Provide the (x, y) coordinate of the cell's center where the given text is located.  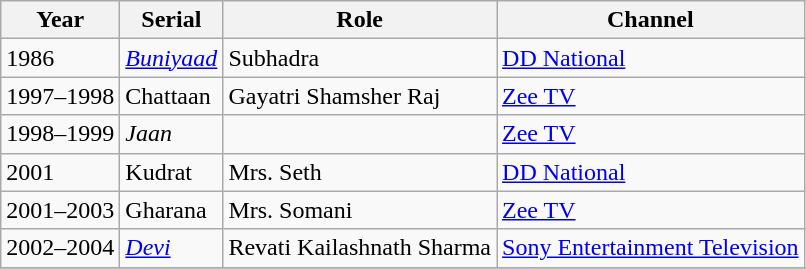
Channel (651, 20)
Serial (172, 20)
Gayatri Shamsher Raj (360, 96)
Year (60, 20)
Sony Entertainment Television (651, 248)
Mrs. Seth (360, 172)
2001 (60, 172)
Devi (172, 248)
Chattaan (172, 96)
Mrs. Somani (360, 210)
Buniyaad (172, 58)
1998–1999 (60, 134)
Role (360, 20)
Subhadra (360, 58)
Kudrat (172, 172)
2002–2004 (60, 248)
Revati Kailashnath Sharma (360, 248)
1997–1998 (60, 96)
Jaan (172, 134)
1986 (60, 58)
2001–2003 (60, 210)
Gharana (172, 210)
